Return [X, Y] of the center of cell containing provided text 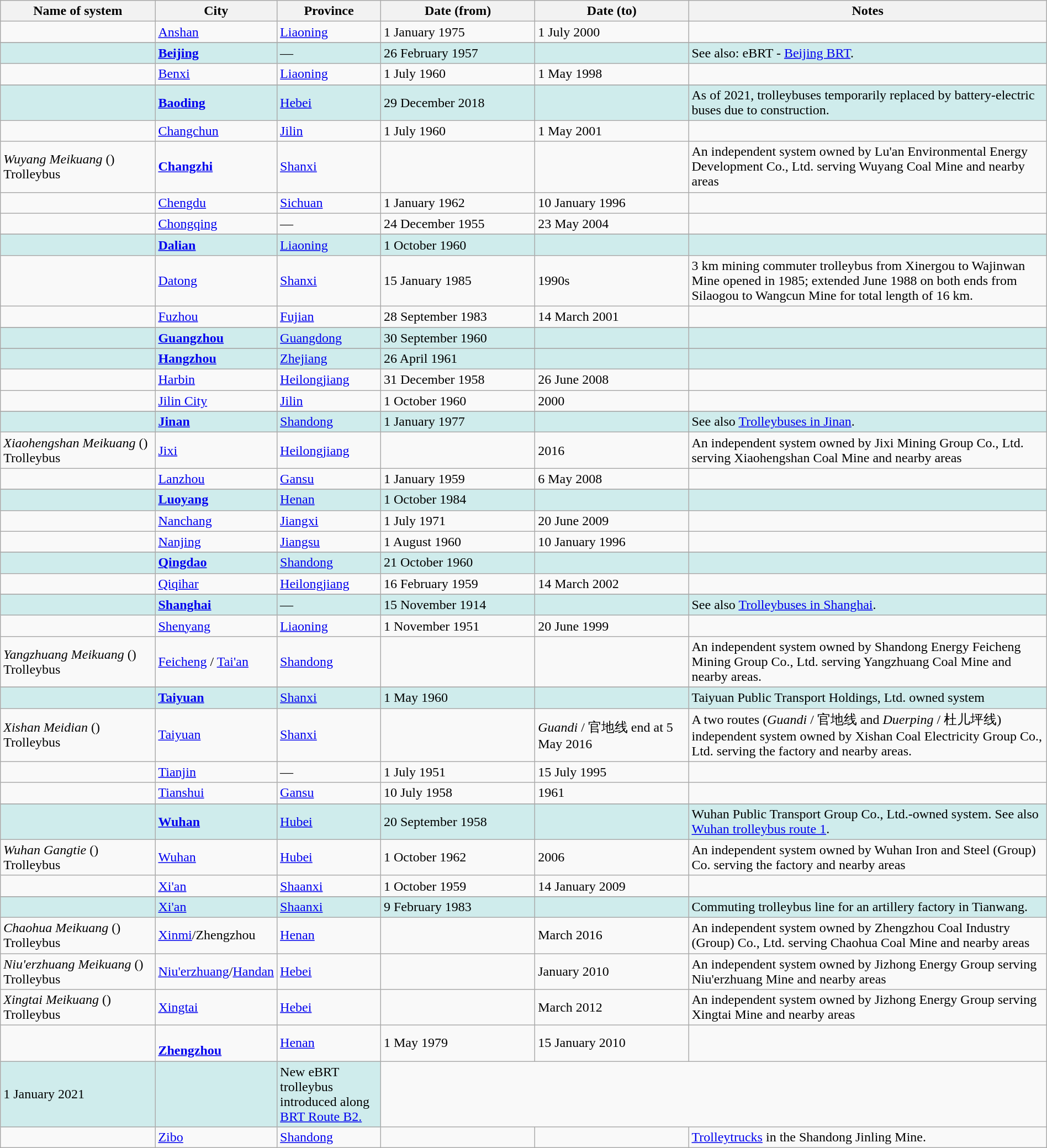
Chaohua Meikuang () Trolleybus [78, 935]
2000 [612, 401]
Wuhan Gangtie () Trolleybus [78, 857]
Xingtai Meikuang () Trolleybus [78, 1007]
6 May 2008 [612, 479]
26 April 1961 [457, 359]
Nanjing [216, 542]
Fujian [329, 316]
1 May 1998 [612, 74]
Datong [216, 281]
Commuting trolleybus line for an artillery factory in Tianwang. [868, 907]
20 June 2009 [612, 521]
An independent system owned by Zhengzhou Coal Industry (Group) Co., Ltd. serving Chaohua Coal Mine and nearby areas [868, 935]
20 June 1999 [612, 626]
1 July 2000 [612, 32]
Guandi / 官地线 end at 5 May 2016 [612, 734]
23 May 2004 [612, 224]
An independent system owned by Shandong Energy Feicheng Mining Group Co., Ltd. serving Yangzhuang Coal Mine and nearby areas. [868, 662]
Niu'erzhuang/Handan [216, 971]
An independent system owned by Wuhan Iron and Steel (Group) Co. serving the factory and nearby areas [868, 857]
Jixi [216, 451]
Qingdao [216, 563]
1 January 1959 [457, 479]
14 January 2009 [612, 886]
Qiqihar [216, 584]
Trolleytrucks in the Shandong Jinling Mine. [868, 1138]
16 February 1959 [457, 584]
Zhengzhou [216, 1044]
Niu'erzhuang Meikuang () Trolleybus [78, 971]
1961 [612, 793]
15 July 1995 [612, 772]
Nanchang [216, 521]
Feicheng / Tai'an [216, 662]
1 January 1962 [457, 203]
14 March 2002 [612, 584]
Jiangxi [329, 521]
1 May 1979 [457, 1044]
Notes [868, 11]
1 October 1962 [457, 857]
Wuhan Public Transport Group Co., Ltd.-owned system. See also Wuhan trolleybus route 1. [868, 822]
Xiaohengshan Meikuang () Trolleybus [78, 451]
Baoding [216, 103]
Date (from) [457, 11]
An independent system owned by Lu'an Environmental Energy Development Co., Ltd. serving Wuyang Coal Mine and nearby areas [868, 167]
Lanzhou [216, 479]
Tianshui [216, 793]
Guangdong [329, 337]
26 February 1957 [457, 53]
Jinan [216, 422]
Benxi [216, 74]
31 December 1958 [457, 380]
15 January 1985 [457, 281]
Shanghai [216, 605]
Taiyuan Public Transport Holdings, Ltd. owned system [868, 697]
As of 2021, trolleybuses temporarily replaced by battery-electric buses due to construction. [868, 103]
1 August 1960 [457, 542]
See also Trolleybuses in Jinan. [868, 422]
Zhejiang [329, 359]
1 October 1959 [457, 886]
Changchun [216, 131]
Xinmi/Zhengzhou [216, 935]
14 March 2001 [612, 316]
Chongqing [216, 224]
An independent system owned by Jizhong Energy Group serving Niu'erzhuang Mine and nearby areas [868, 971]
Shenyang [216, 626]
1 January 1977 [457, 422]
1990s [612, 281]
Date (to) [612, 11]
Name of system [78, 11]
24 December 1955 [457, 224]
An independent system owned by Jizhong Energy Group serving Xingtai Mine and nearby areas [868, 1007]
January 2010 [612, 971]
1 January 2021 [78, 1094]
15 November 1914 [457, 605]
10 July 1958 [457, 793]
See also: eBRT - Beijing BRT. [868, 53]
1 May 1960 [457, 697]
March 2012 [612, 1007]
1 November 1951 [457, 626]
Fuzhou [216, 316]
1 January 1975 [457, 32]
Chengdu [216, 203]
Hangzhou [216, 359]
March 2016 [612, 935]
1 July 1951 [457, 772]
30 September 1960 [457, 337]
Zibo [216, 1138]
New eBRT trolleybus introduced along BRT Route B2. [329, 1094]
Dalian [216, 245]
28 September 1983 [457, 316]
Jilin City [216, 401]
21 October 1960 [457, 563]
29 December 2018 [457, 103]
Xishan Meidian () Trolleybus [78, 734]
15 January 2010 [612, 1044]
City [216, 11]
20 September 1958 [457, 822]
Province [329, 11]
Tianjin [216, 772]
Beijing [216, 53]
Sichuan [329, 203]
1 October 1984 [457, 500]
1 July 1971 [457, 521]
Wuyang Meikuang () Trolleybus [78, 167]
Luoyang [216, 500]
See also Trolleybuses in Shanghai. [868, 605]
Yangzhuang Meikuang () Trolleybus [78, 662]
An independent system owned by Jixi Mining Group Co., Ltd. serving Xiaohengshan Coal Mine and nearby areas [868, 451]
2006 [612, 857]
Jiangsu [329, 542]
1 May 2001 [612, 131]
9 February 1983 [457, 907]
26 June 2008 [612, 380]
Guangzhou [216, 337]
Harbin [216, 380]
Anshan [216, 32]
Changzhi [216, 167]
2016 [612, 451]
Xingtai [216, 1007]
